Locate the cell with the specified text and output its [X, Y] center coordinate. 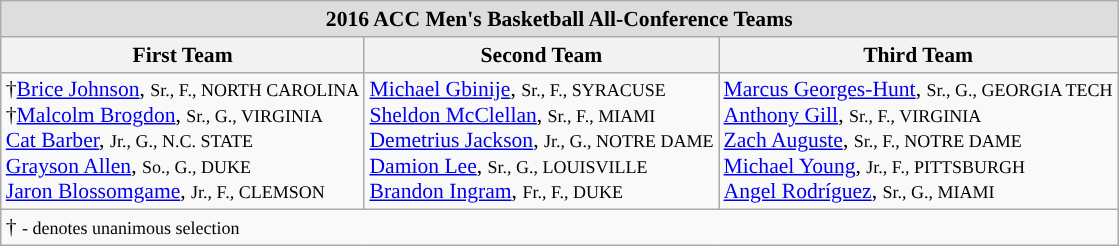
† - denotes unanimous selection [560, 228]
2016 ACC Men's Basketball All-Conference Teams [560, 19]
Second Team [541, 55]
Third Team [918, 55]
First Team [183, 55]
